Detect which cell encompasses the target text, then output its (X, Y) center coordinate. 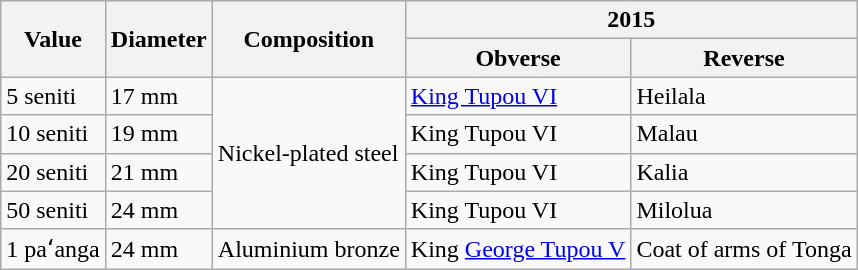
Nickel-plated steel (308, 153)
Value (54, 39)
19 mm (158, 134)
5 seniti (54, 96)
Reverse (744, 58)
1 paʻanga (54, 249)
Malau (744, 134)
20 seniti (54, 172)
50 seniti (54, 210)
17 mm (158, 96)
Kalia (744, 172)
21 mm (158, 172)
2015 (631, 20)
King George Tupou V (518, 249)
Coat of arms of Tonga (744, 249)
Milolua (744, 210)
Composition (308, 39)
Heilala (744, 96)
Diameter (158, 39)
Obverse (518, 58)
10 seniti (54, 134)
Aluminium bronze (308, 249)
